Capture the cell that displays the provided text and extract its [x, y] central coordinate. 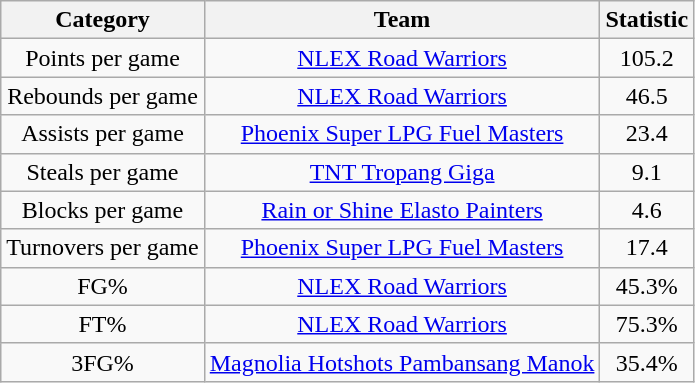
Statistic [647, 20]
17.4 [647, 248]
Rain or Shine Elasto Painters [402, 210]
9.1 [647, 172]
Magnolia Hotshots Pambansang Manok [402, 362]
35.4% [647, 362]
45.3% [647, 286]
3FG% [102, 362]
Points per game [102, 58]
Steals per game [102, 172]
Assists per game [102, 134]
TNT Tropang Giga [402, 172]
Team [402, 20]
4.6 [647, 210]
105.2 [647, 58]
FG% [102, 286]
46.5 [647, 96]
FT% [102, 324]
23.4 [647, 134]
Rebounds per game [102, 96]
Category [102, 20]
Blocks per game [102, 210]
Turnovers per game [102, 248]
75.3% [647, 324]
